Locate the cell with the specified text and output its [x, y] center coordinate. 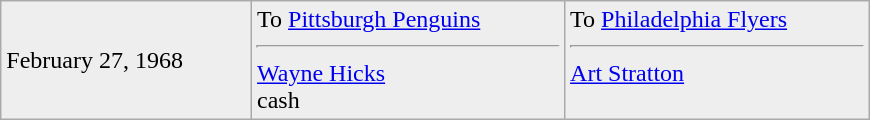
To Pittsburgh PenguinsWayne Hickscash [408, 60]
To Philadelphia FlyersArt Stratton [718, 60]
February 27, 1968 [126, 60]
